Provide the [X, Y] coordinate of the cell's center where the given text is located.  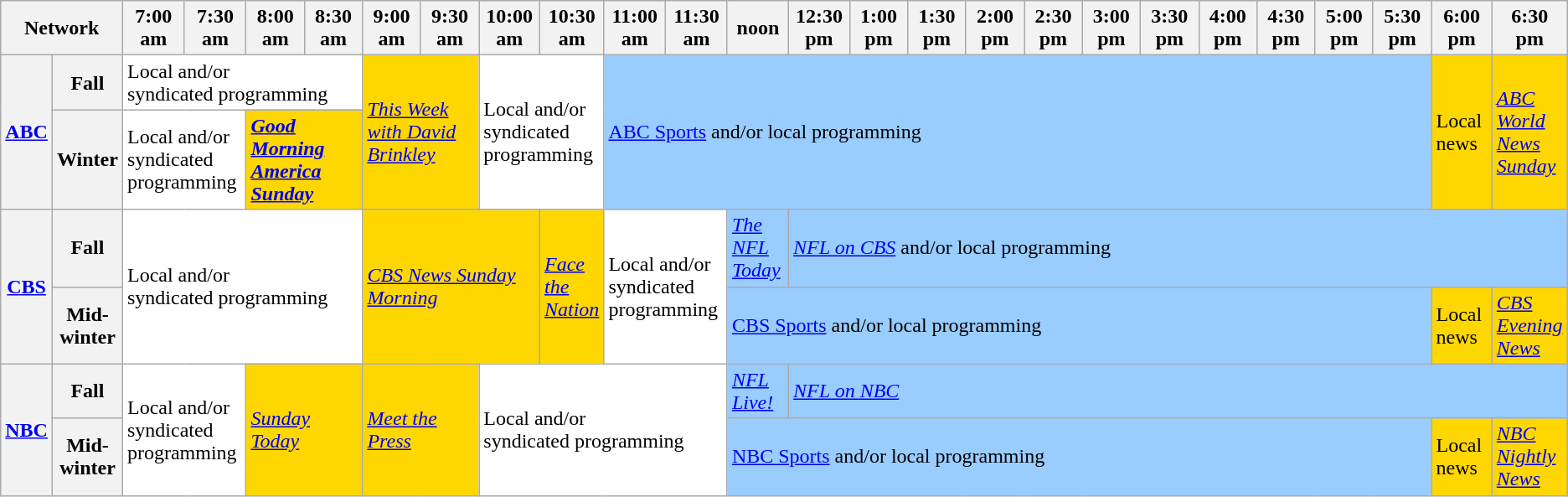
Good Morning America Sunday [305, 159]
CBS News Sunday Morning [451, 287]
ABC [27, 132]
1:00 pm [878, 28]
CBS [27, 287]
CBS Sports and/or local programming [1079, 325]
10:00 am [509, 28]
10:30 am [571, 28]
noon [757, 28]
2:00 pm [995, 28]
NBC Sports and/or local programming [1079, 457]
3:00 pm [1111, 28]
NFL Live! [757, 391]
1:30 pm [936, 28]
11:30 am [697, 28]
NFL on CBS and/or local programming [1179, 248]
5:00 pm [1344, 28]
4:00 pm [1228, 28]
4:30 pm [1287, 28]
7:30 am [215, 28]
ABC World News Sunday [1529, 132]
Winter [87, 159]
9:30 am [449, 28]
6:00 pm [1462, 28]
12:30 pm [819, 28]
Sunday Today [305, 429]
The NFL Today [757, 248]
5:30 pm [1402, 28]
6:30 pm [1529, 28]
Meet the Press [420, 429]
Network [62, 28]
ABC Sports and/or local programming [1018, 132]
8:30 am [333, 28]
2:30 pm [1054, 28]
Face the Nation [571, 287]
NBC Nightly News [1529, 457]
This Week with David Brinkley [420, 132]
NFL on NBC [1179, 391]
8:00 am [275, 28]
3:30 pm [1169, 28]
CBS Evening News [1529, 325]
9:00 am [392, 28]
11:00 am [635, 28]
7:00 am [153, 28]
NBC [27, 429]
